Locate the cell with the specified text and output its [x, y] center coordinate. 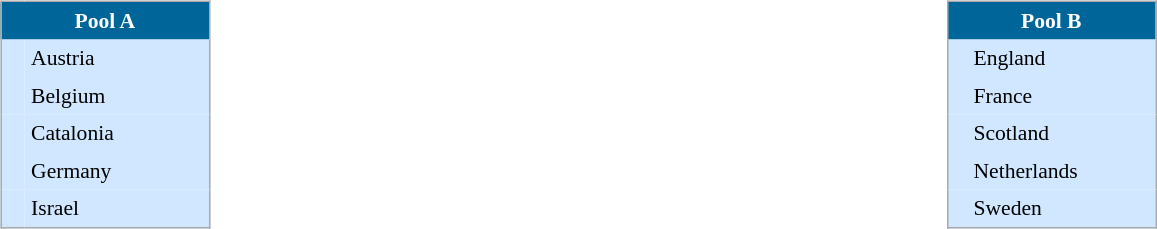
Germany [117, 171]
France [1061, 96]
Scotland [1061, 133]
Israel [117, 209]
Pool B [1051, 20]
England [1061, 59]
Austria [117, 59]
Sweden [1061, 209]
Catalonia [117, 133]
Belgium [117, 96]
Pool A [104, 20]
Netherlands [1061, 171]
